Detect which cell encompasses the target text, then output its (x, y) center coordinate. 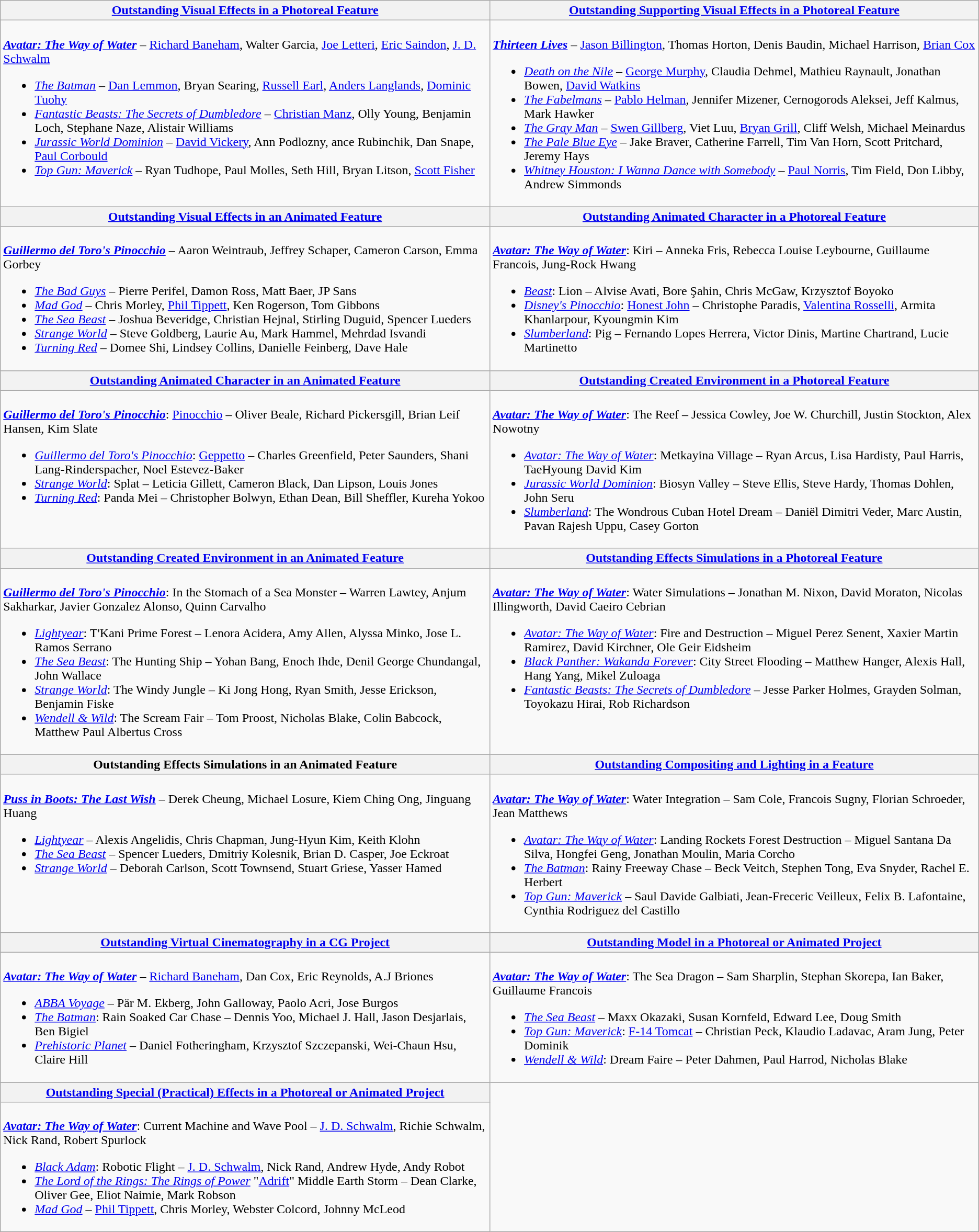
Outstanding Effects Simulations in an Animated Feature (245, 764)
Outstanding Virtual Cinematography in a CG Project (245, 942)
Outstanding Visual Effects in a Photoreal Feature (245, 10)
Outstanding Created Environment in a Photoreal Feature (734, 380)
Outstanding Supporting Visual Effects in a Photoreal Feature (734, 10)
Outstanding Compositing and Lighting in a Feature (734, 764)
Outstanding Animated Character in a Photoreal Feature (734, 217)
Outstanding Created Environment in an Animated Feature (245, 558)
Outstanding Visual Effects in an Animated Feature (245, 217)
Outstanding Model in a Photoreal or Animated Project (734, 942)
Outstanding Special (Practical) Effects in a Photoreal or Animated Project (245, 1092)
Outstanding Effects Simulations in a Photoreal Feature (734, 558)
Outstanding Animated Character in an Animated Feature (245, 380)
